Scan for the cell matching the given text and deliver its (x, y) coordinate at center. 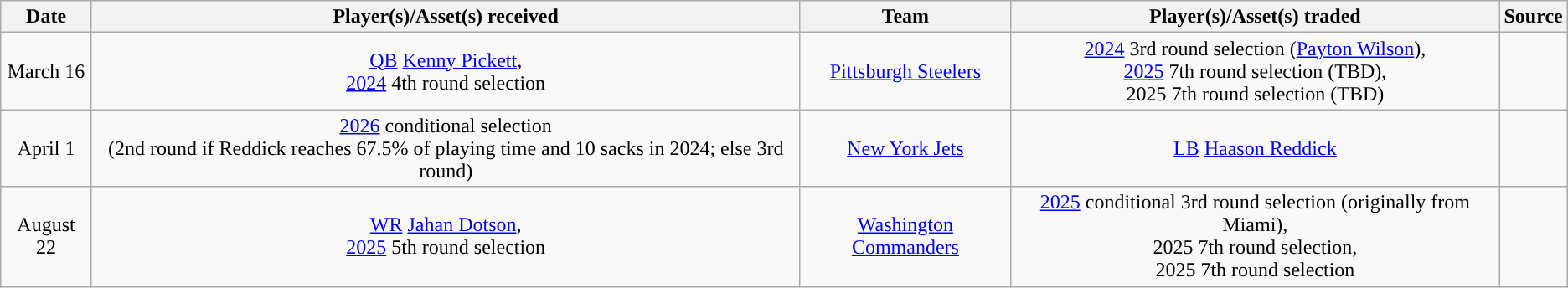
Pittsburgh Steelers (905, 71)
2026 conditional selection (2nd round if Reddick reaches 67.5% of playing time and 10 sacks in 2024; else 3rd round) (446, 148)
2025 conditional 3rd round selection (originally from Miami),2025 7th round selection,2025 7th round selection (1255, 236)
March 16 (47, 71)
LB Haason Reddick (1255, 148)
Team (905, 17)
Source (1533, 17)
WR Jahan Dotson,2025 5th round selection (446, 236)
2024 3rd round selection (Payton Wilson),2025 7th round selection (TBD),2025 7th round selection (TBD) (1255, 71)
QB Kenny Pickett,2024 4th round selection (446, 71)
August 22 (47, 236)
New York Jets (905, 148)
Player(s)/Asset(s) received (446, 17)
Washington Commanders (905, 236)
Date (47, 17)
Player(s)/Asset(s) traded (1255, 17)
April 1 (47, 148)
